Detect which cell encompasses the target text, then output its (x, y) center coordinate. 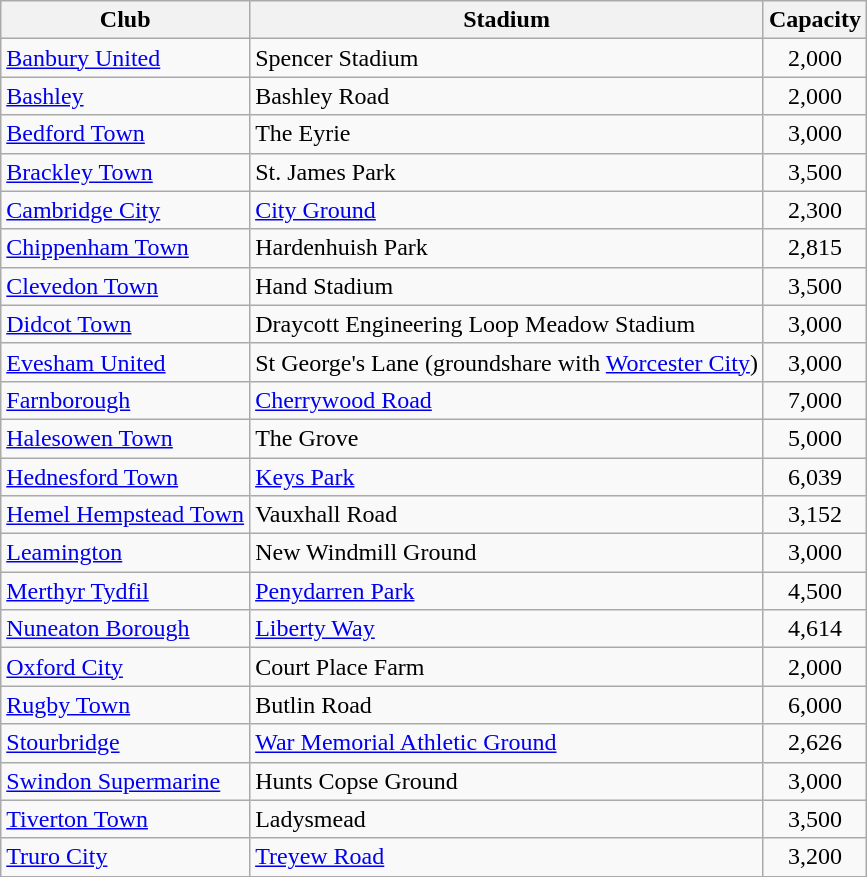
Keys Park (507, 477)
Nuneaton Borough (126, 629)
Halesowen Town (126, 438)
Clevedon Town (126, 286)
City Ground (507, 210)
Hand Stadium (507, 286)
Court Place Farm (507, 667)
Banbury United (126, 58)
Evesham United (126, 362)
4,500 (814, 591)
Merthyr Tydfil (126, 591)
Truro City (126, 857)
Tiverton Town (126, 819)
3,152 (814, 515)
Swindon Supermarine (126, 781)
New Windmill Ground (507, 553)
6,039 (814, 477)
Hardenhuish Park (507, 248)
4,614 (814, 629)
Chippenham Town (126, 248)
Rugby Town (126, 705)
2,815 (814, 248)
Cambridge City (126, 210)
Club (126, 20)
Hednesford Town (126, 477)
Cherrywood Road (507, 400)
Brackley Town (126, 172)
Didcot Town (126, 324)
6,000 (814, 705)
5,000 (814, 438)
St. James Park (507, 172)
Treyew Road (507, 857)
The Grove (507, 438)
Stadium (507, 20)
2,300 (814, 210)
Spencer Stadium (507, 58)
War Memorial Athletic Ground (507, 743)
7,000 (814, 400)
Penydarren Park (507, 591)
The Eyrie (507, 134)
Bashley Road (507, 96)
Leamington (126, 553)
Hemel Hempstead Town (126, 515)
Liberty Way (507, 629)
St George's Lane (groundshare with Worcester City) (507, 362)
Draycott Engineering Loop Meadow Stadium (507, 324)
Stourbridge (126, 743)
2,626 (814, 743)
3,200 (814, 857)
Ladysmead (507, 819)
Vauxhall Road (507, 515)
Butlin Road (507, 705)
Farnborough (126, 400)
Oxford City (126, 667)
Bedford Town (126, 134)
Capacity (814, 20)
Bashley (126, 96)
Hunts Copse Ground (507, 781)
